Pinpoint the cell where the given text exists, returning its (X, Y) midpoint coordinate. 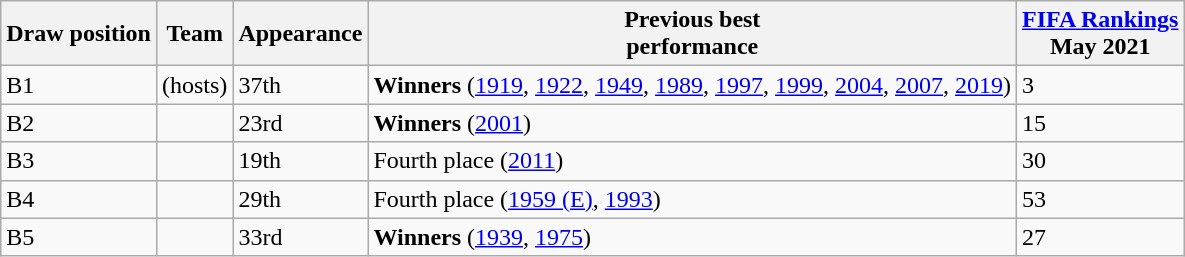
Winners (1919, 1922, 1949, 1989, 1997, 1999, 2004, 2007, 2019) (692, 85)
B4 (79, 199)
23rd (300, 123)
Fourth place (2011) (692, 161)
Winners (2001) (692, 123)
Team (194, 34)
33rd (300, 237)
(hosts) (194, 85)
53 (1100, 199)
37th (300, 85)
Draw position (79, 34)
29th (300, 199)
19th (300, 161)
FIFA RankingsMay 2021 (1100, 34)
27 (1100, 237)
B3 (79, 161)
Appearance (300, 34)
15 (1100, 123)
30 (1100, 161)
3 (1100, 85)
B1 (79, 85)
Fourth place (1959 (E), 1993) (692, 199)
B5 (79, 237)
B2 (79, 123)
Previous bestperformance (692, 34)
Winners (1939, 1975) (692, 237)
